Determine the (x, y) coordinate at the center of the cell enclosing the given text.  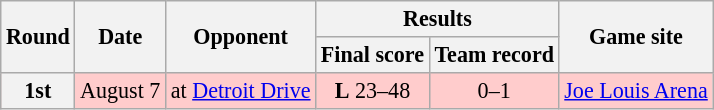
Team record (494, 54)
L 23–48 (373, 90)
Joe Louis Arena (636, 90)
0–1 (494, 90)
1st (38, 90)
Round (38, 36)
Date (120, 36)
at Detroit Drive (241, 90)
Final score (373, 54)
Results (438, 18)
Game site (636, 36)
Opponent (241, 36)
August 7 (120, 90)
